Identify which cell holds the provided text, then report its [x, y] central coordinate. 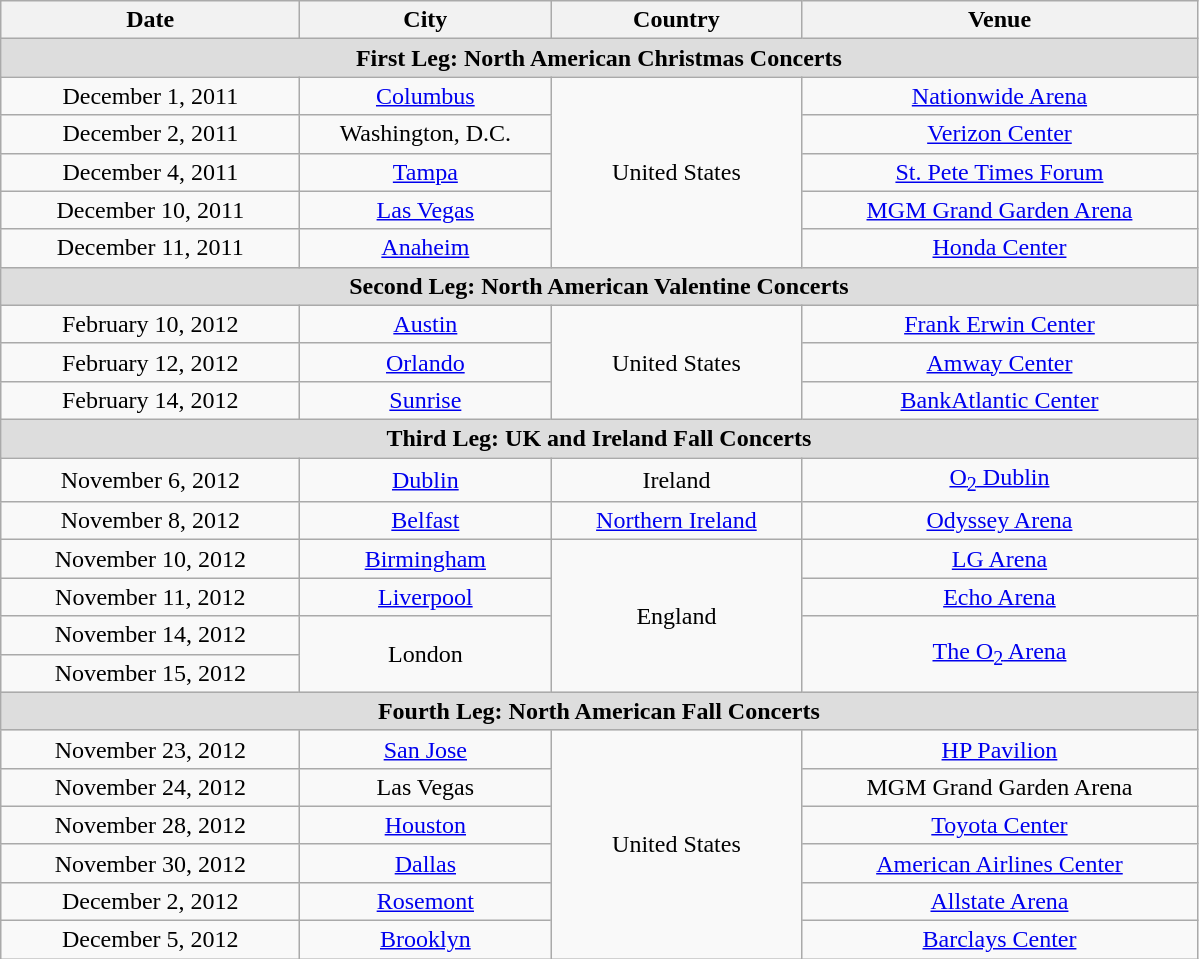
O2 Dublin [1000, 480]
St. Pete Times Forum [1000, 172]
Ireland [676, 480]
San Jose [426, 749]
December 11, 2011 [150, 248]
Amway Center [1000, 362]
Date [150, 20]
November 6, 2012 [150, 480]
Frank Erwin Center [1000, 324]
November 10, 2012 [150, 559]
November 15, 2012 [150, 673]
December 2, 2011 [150, 134]
November 30, 2012 [150, 863]
December 10, 2011 [150, 210]
November 14, 2012 [150, 635]
Dallas [426, 863]
February 12, 2012 [150, 362]
First Leg: North American Christmas Concerts [599, 58]
Toyota Center [1000, 825]
November 11, 2012 [150, 597]
LG Arena [1000, 559]
February 10, 2012 [150, 324]
Venue [1000, 20]
November 8, 2012 [150, 521]
Nationwide Arena [1000, 96]
American Airlines Center [1000, 863]
Tampa [426, 172]
November 28, 2012 [150, 825]
Honda Center [1000, 248]
Houston [426, 825]
Dublin [426, 480]
Allstate Arena [1000, 901]
Liverpool [426, 597]
Verizon Center [1000, 134]
Echo Arena [1000, 597]
London [426, 654]
Rosemont [426, 901]
BankAtlantic Center [1000, 400]
Odyssey Arena [1000, 521]
Northern Ireland [676, 521]
England [676, 616]
December 2, 2012 [150, 901]
February 14, 2012 [150, 400]
November 23, 2012 [150, 749]
Country [676, 20]
December 5, 2012 [150, 940]
HP Pavilion [1000, 749]
Sunrise [426, 400]
Washington, D.C. [426, 134]
Austin [426, 324]
Second Leg: North American Valentine Concerts [599, 286]
Orlando [426, 362]
November 24, 2012 [150, 787]
Third Leg: UK and Ireland Fall Concerts [599, 438]
Birmingham [426, 559]
City [426, 20]
The O2 Arena [1000, 654]
Anaheim [426, 248]
Barclays Center [1000, 940]
Fourth Leg: North American Fall Concerts [599, 711]
Columbus [426, 96]
December 4, 2011 [150, 172]
Belfast [426, 521]
Brooklyn [426, 940]
December 1, 2011 [150, 96]
